For the text-containing cell, return its midpoint in [x, y] coordinate format. 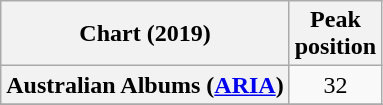
Peakposition [335, 34]
Chart (2019) [145, 34]
32 [335, 85]
Australian Albums (ARIA) [145, 85]
